Extract the [x, y] coordinate from the center of the cell holding the provided text.  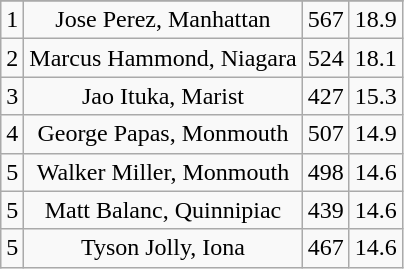
567 [326, 20]
498 [326, 172]
1 [12, 20]
Jao Ituka, Marist [163, 96]
Jose Perez, Manhattan [163, 20]
3 [12, 96]
507 [326, 134]
15.3 [376, 96]
467 [326, 248]
4 [12, 134]
Walker Miller, Monmouth [163, 172]
18.1 [376, 58]
2 [12, 58]
George Papas, Monmouth [163, 134]
524 [326, 58]
Tyson Jolly, Iona [163, 248]
18.9 [376, 20]
439 [326, 210]
14.9 [376, 134]
Marcus Hammond, Niagara [163, 58]
Matt Balanc, Quinnipiac [163, 210]
427 [326, 96]
